Locate the cell with the specified text and output its (x, y) center coordinate. 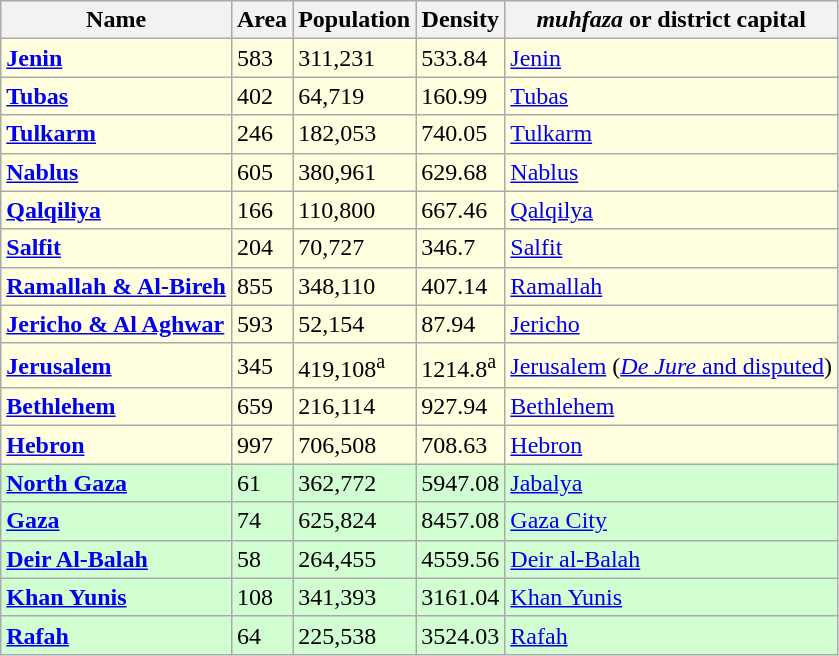
264,455 (354, 559)
Qalqilya (672, 210)
927.94 (460, 407)
348,110 (354, 286)
341,393 (354, 597)
64 (262, 635)
Jabalya (672, 483)
61 (262, 483)
Jericho & Al Aghwar (116, 324)
667.46 (460, 210)
110,800 (354, 210)
246 (262, 134)
362,772 (354, 483)
Density (460, 20)
Jericho (672, 324)
108 (262, 597)
419,108a (354, 366)
402 (262, 96)
Gaza (116, 521)
605 (262, 172)
216,114 (354, 407)
407.14 (460, 286)
Ramallah (672, 286)
Population (354, 20)
583 (262, 58)
5947.08 (460, 483)
855 (262, 286)
70,727 (354, 248)
Jerusalem (116, 366)
659 (262, 407)
708.63 (460, 445)
629.68 (460, 172)
58 (262, 559)
997 (262, 445)
Area (262, 20)
87.94 (460, 324)
225,538 (354, 635)
Gaza City (672, 521)
1214.8a (460, 366)
Ramallah & Al-Bireh (116, 286)
311,231 (354, 58)
Deir al-Balah (672, 559)
706,508 (354, 445)
345 (262, 366)
Deir Al-Balah (116, 559)
182,053 (354, 134)
Name (116, 20)
380,961 (354, 172)
3524.03 (460, 635)
3161.04 (460, 597)
204 (262, 248)
4559.56 (460, 559)
74 (262, 521)
625,824 (354, 521)
346.7 (460, 248)
Jerusalem (De Jure and disputed) (672, 366)
Qalqiliya (116, 210)
64,719 (354, 96)
533.84 (460, 58)
160.99 (460, 96)
740.05 (460, 134)
166 (262, 210)
52,154 (354, 324)
muhfaza or district capital (672, 20)
North Gaza (116, 483)
8457.08 (460, 521)
593 (262, 324)
